Determine the [X, Y] coordinate at the center of the cell enclosing the given text.  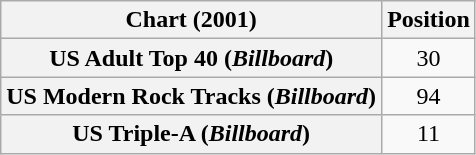
94 [429, 96]
Chart (2001) [192, 20]
US Adult Top 40 (Billboard) [192, 58]
30 [429, 58]
11 [429, 134]
Position [429, 20]
US Triple-A (Billboard) [192, 134]
US Modern Rock Tracks (Billboard) [192, 96]
